Detect which cell encompasses the target text, then output its [x, y] center coordinate. 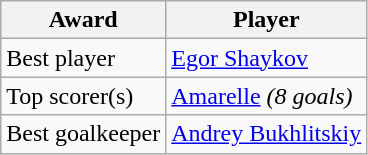
Amarelle (8 goals) [266, 96]
Player [266, 20]
Award [84, 20]
Egor Shaykov [266, 58]
Andrey Bukhlitskiy [266, 134]
Best player [84, 58]
Top scorer(s) [84, 96]
Best goalkeeper [84, 134]
